Extract the [X, Y] coordinate from the center of the cell holding the provided text.  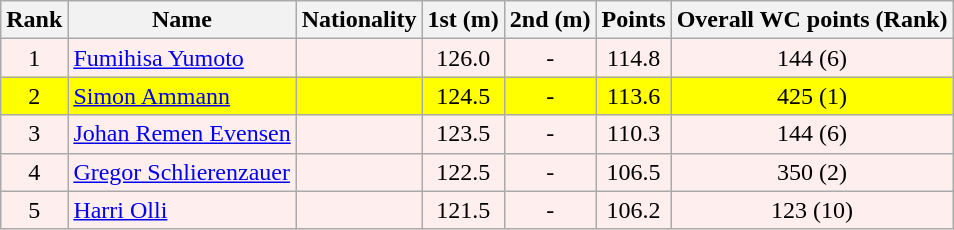
Points [634, 20]
425 (1) [812, 96]
Simon Ammann [182, 96]
Name [182, 20]
123.5 [463, 134]
106.2 [634, 210]
114.8 [634, 58]
350 (2) [812, 172]
126.0 [463, 58]
1 [34, 58]
123 (10) [812, 210]
106.5 [634, 172]
3 [34, 134]
4 [34, 172]
Johan Remen Evensen [182, 134]
2 [34, 96]
Harri Olli [182, 210]
124.5 [463, 96]
121.5 [463, 210]
Overall WC points (Rank) [812, 20]
Rank [34, 20]
Fumihisa Yumoto [182, 58]
5 [34, 210]
2nd (m) [550, 20]
110.3 [634, 134]
122.5 [463, 172]
1st (m) [463, 20]
113.6 [634, 96]
Nationality [359, 20]
Gregor Schlierenzauer [182, 172]
